Return the (X, Y) coordinate for the center point of the cell that contains the specified text.  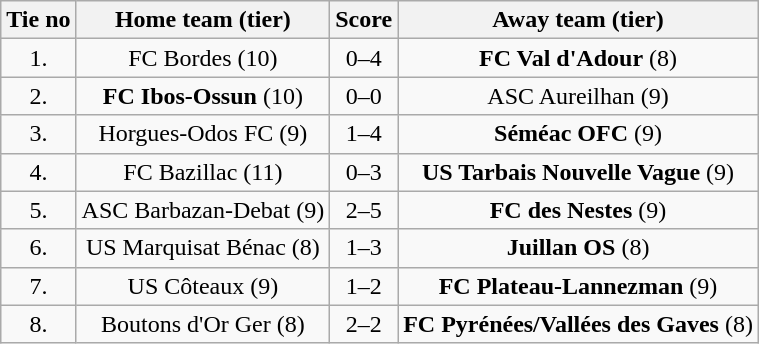
5. (38, 210)
Horgues-Odos FC (9) (203, 134)
Score (364, 20)
1–4 (364, 134)
FC Bordes (10) (203, 58)
ASC Barbazan-Debat (9) (203, 210)
1. (38, 58)
Boutons d'Or Ger (8) (203, 324)
FC Ibos-Ossun (10) (203, 96)
3. (38, 134)
8. (38, 324)
FC Val d'Adour (8) (578, 58)
1–2 (364, 286)
2–2 (364, 324)
0–0 (364, 96)
4. (38, 172)
0–3 (364, 172)
FC Bazillac (11) (203, 172)
7. (38, 286)
ASC Aureilhan (9) (578, 96)
US Tarbais Nouvelle Vague (9) (578, 172)
FC Plateau-Lannezman (9) (578, 286)
Away team (tier) (578, 20)
FC Pyrénées/Vallées des Gaves (8) (578, 324)
US Marquisat Bénac (8) (203, 248)
Tie no (38, 20)
FC des Nestes (9) (578, 210)
US Côteaux (9) (203, 286)
Home team (tier) (203, 20)
6. (38, 248)
Juillan OS (8) (578, 248)
1–3 (364, 248)
2. (38, 96)
0–4 (364, 58)
Séméac OFC (9) (578, 134)
2–5 (364, 210)
